Output the (X, Y) coordinate of the center of the cell containing the given text.  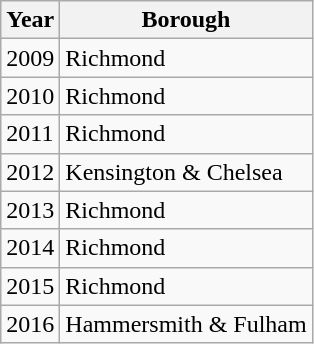
2014 (30, 248)
Year (30, 20)
2016 (30, 324)
2010 (30, 96)
2012 (30, 172)
2015 (30, 286)
2013 (30, 210)
Borough (186, 20)
Kensington & Chelsea (186, 172)
Hammersmith & Fulham (186, 324)
2009 (30, 58)
2011 (30, 134)
